Return the [x, y] coordinate for the center point of the cell that contains the specified text.  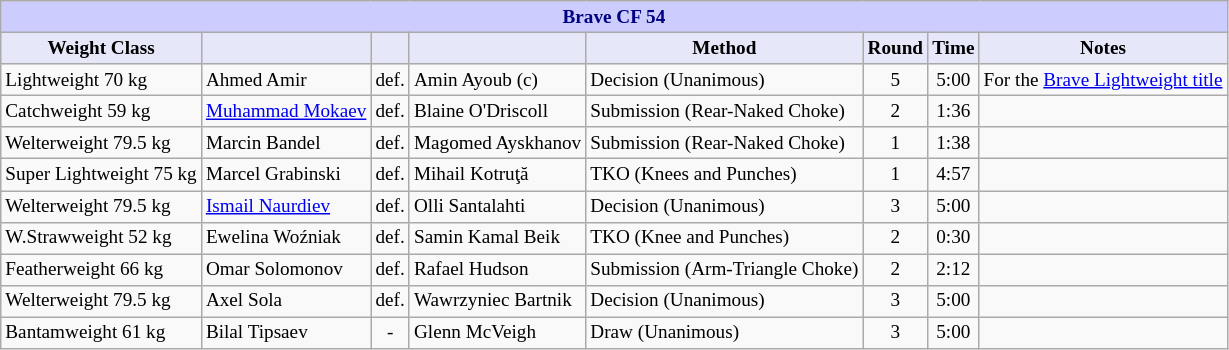
Olli Santalahti [497, 206]
Blaine O'Driscoll [497, 111]
TKO (Knee and Punches) [724, 238]
Samin Kamal Beik [497, 238]
For the Brave Lightweight title [1103, 80]
Round [896, 48]
1:36 [954, 111]
Wawrzyniec Bartnik [497, 301]
2:12 [954, 270]
TKO (Knees and Punches) [724, 175]
Weight Class [102, 48]
5 [896, 80]
Catchweight 59 kg [102, 111]
Marcin Bandel [286, 143]
Muhammad Mokaev [286, 111]
Rafael Hudson [497, 270]
Ahmed Amir [286, 80]
Ismail Naurdiev [286, 206]
Brave CF 54 [614, 17]
Magomed Ayskhanov [497, 143]
Marcel Grabinski [286, 175]
Bilal Tipsaev [286, 333]
Submission (Arm-Triangle Choke) [724, 270]
4:57 [954, 175]
Axel Sola [286, 301]
Notes [1103, 48]
Mihail Kotruţă [497, 175]
Super Lightweight 75 kg [102, 175]
Time [954, 48]
Ewelina Woźniak [286, 238]
Amin Ayoub (c) [497, 80]
Omar Solomonov [286, 270]
Glenn McVeigh [497, 333]
0:30 [954, 238]
Lightweight 70 kg [102, 80]
Draw (Unanimous) [724, 333]
Method [724, 48]
Featherweight 66 kg [102, 270]
1:38 [954, 143]
- [390, 333]
Bantamweight 61 kg [102, 333]
W.Strawweight 52 kg [102, 238]
